Scan for the cell matching the given text and deliver its (x, y) coordinate at center. 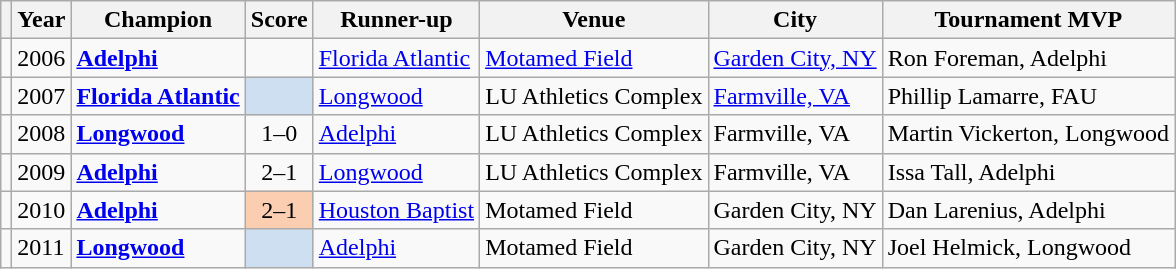
Score (279, 20)
2008 (42, 134)
2009 (42, 172)
Runner-up (396, 20)
Year (42, 20)
City (795, 20)
1–0 (279, 134)
Tournament MVP (1028, 20)
2010 (42, 210)
Venue (594, 20)
Martin Vickerton, Longwood (1028, 134)
Dan Larenius, Adelphi (1028, 210)
Issa Tall, Adelphi (1028, 172)
2007 (42, 96)
Ron Foreman, Adelphi (1028, 58)
Houston Baptist (396, 210)
Phillip Lamarre, FAU (1028, 96)
Champion (158, 20)
2006 (42, 58)
Joel Helmick, Longwood (1028, 248)
2011 (42, 248)
